Return the [X, Y] coordinate for the center point of the cell that contains the specified text.  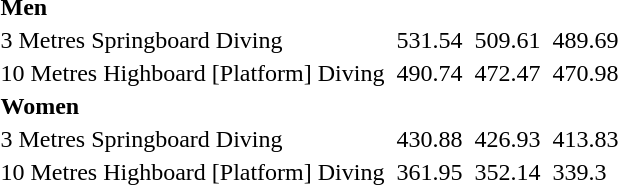
509.61 [508, 40]
531.54 [430, 40]
426.93 [508, 139]
490.74 [430, 73]
472.47 [508, 73]
430.88 [430, 139]
